For the text-containing cell, return its midpoint in (x, y) coordinate format. 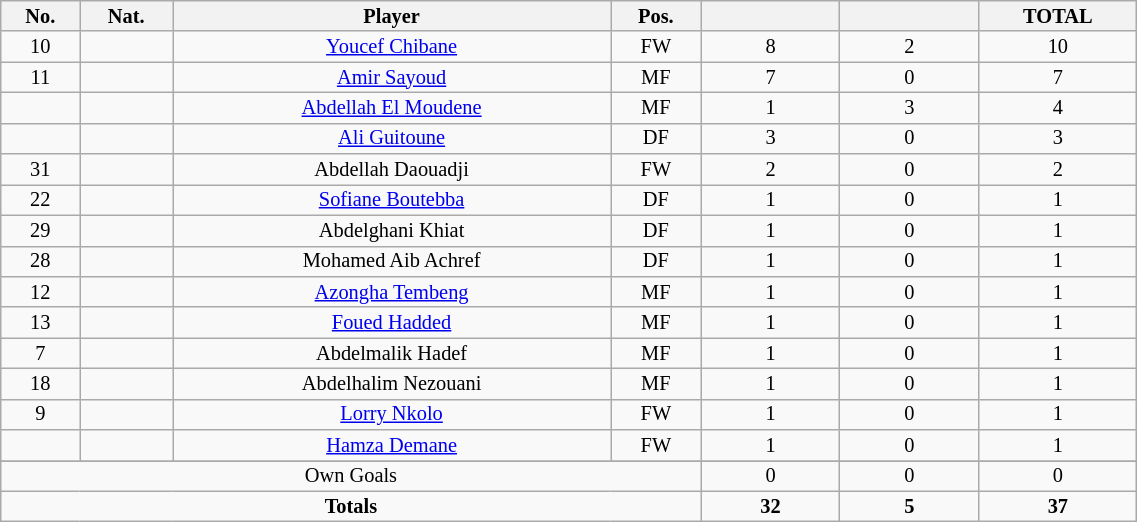
29 (40, 230)
18 (40, 384)
Totals (351, 506)
5 (910, 506)
4 (1058, 108)
Sofiane Boutebba (392, 200)
12 (40, 292)
Azongha Tembeng (392, 292)
37 (1058, 506)
32 (770, 506)
Youcef Chibane (392, 46)
11 (40, 78)
Amir Sayoud (392, 78)
Lorry Nkolo (392, 414)
Mohamed Aib Achref (392, 262)
Foued Hadded (392, 322)
13 (40, 322)
Abdellah El Moudene (392, 108)
Hamza Demane (392, 446)
Abdelhalim Nezouani (392, 384)
TOTAL (1058, 16)
31 (40, 170)
Pos. (656, 16)
22 (40, 200)
Nat. (126, 16)
28 (40, 262)
Own Goals (351, 476)
Ali Guitoune (392, 138)
Abdelmalik Hadef (392, 354)
9 (40, 414)
Abdellah Daouadji (392, 170)
Player (392, 16)
Abdelghani Khiat (392, 230)
8 (770, 46)
No. (40, 16)
